Determine the (x, y) coordinate at the center of the cell enclosing the given text.  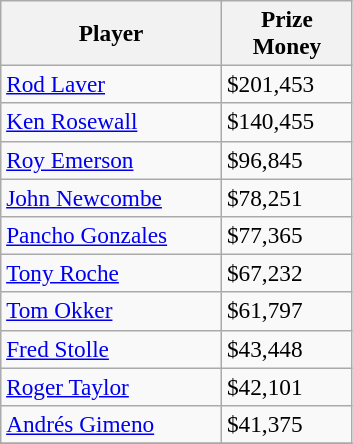
Pancho Gonzales (112, 235)
$67,232 (288, 273)
Andrés Gimeno (112, 424)
Roy Emerson (112, 160)
$41,375 (288, 424)
Roger Taylor (112, 386)
$43,448 (288, 349)
Tony Roche (112, 273)
$77,365 (288, 235)
$61,797 (288, 311)
$201,453 (288, 84)
John Newcombe (112, 197)
$140,455 (288, 122)
$78,251 (288, 197)
Rod Laver (112, 84)
$42,101 (288, 386)
Tom Okker (112, 311)
Fred Stolle (112, 349)
Prize Money (288, 32)
Player (112, 32)
$96,845 (288, 160)
Ken Rosewall (112, 122)
